Scan for the cell matching the given text and deliver its (x, y) coordinate at center. 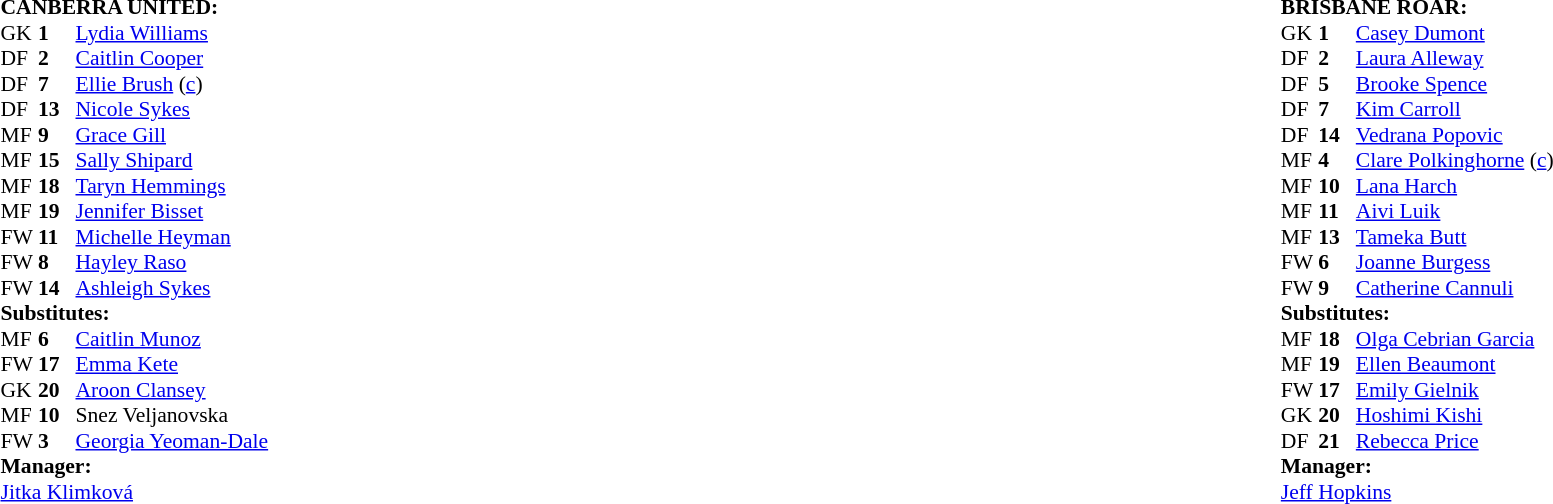
Substitutes: (134, 313)
Ellie Brush (c) (172, 84)
Michelle Heyman (172, 237)
Nicole Sykes (172, 109)
5 (1337, 84)
Caitlin Cooper (172, 59)
Georgia Yeoman-Dale (172, 441)
Aroon Clansey (172, 390)
Manager: (134, 467)
21 (1337, 441)
Snez Veljanovska (172, 415)
Taryn Hemmings (172, 186)
3 (57, 441)
Lydia Williams (172, 33)
Grace Gill (172, 135)
Jennifer Bisset (172, 211)
8 (57, 263)
15 (57, 161)
Hayley Raso (172, 263)
Sally Shipard (172, 161)
Caitlin Munoz (172, 339)
Emma Kete (172, 365)
4 (1337, 161)
Ashleigh Sykes (172, 288)
